Determine the [x, y] coordinate at the center of the cell enclosing the given text.  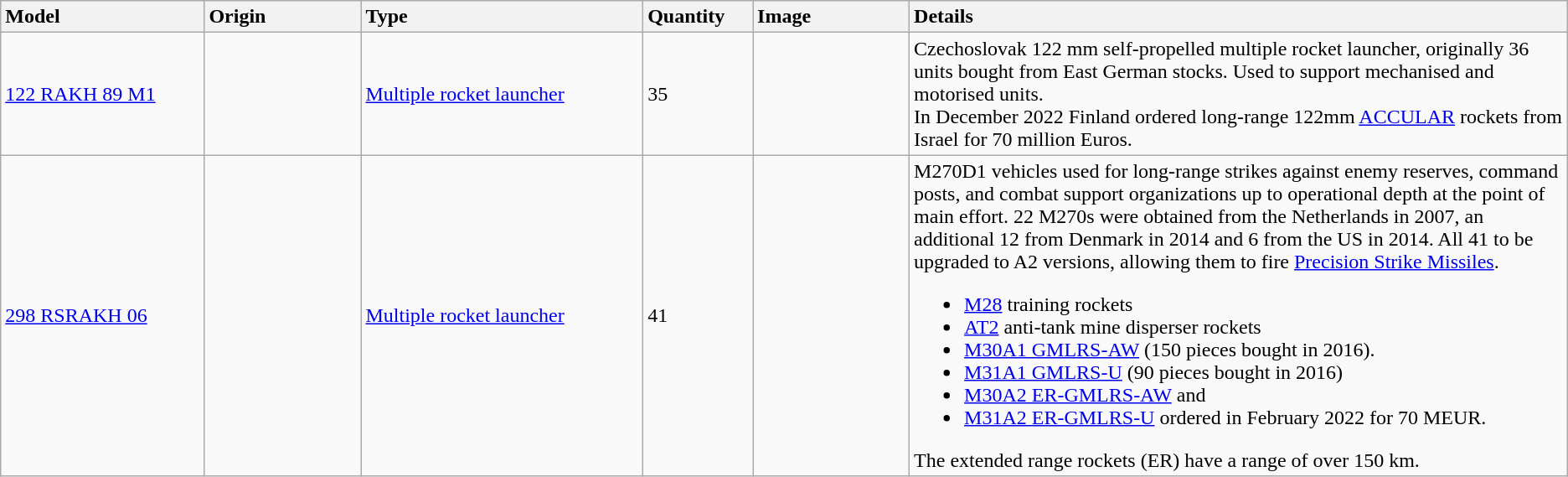
Quantity [699, 17]
Origin [283, 17]
Model [102, 17]
Type [503, 17]
122 RAKH 89 M1 [102, 94]
41 [699, 315]
35 [699, 94]
Details [1239, 17]
Image [831, 17]
298 RSRAKH 06 [102, 315]
